Extract the (x, y) coordinate from the center of the cell holding the provided text.  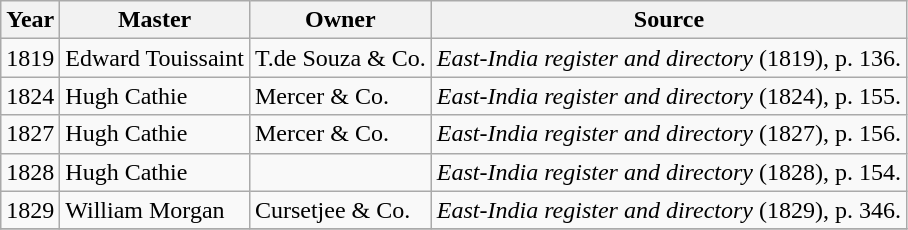
East-India register and directory (1828), p. 154. (668, 172)
1827 (30, 134)
William Morgan (155, 210)
1829 (30, 210)
1828 (30, 172)
Edward Touissaint (155, 58)
Master (155, 20)
East-India register and directory (1827), p. 156. (668, 134)
T.de Souza & Co. (340, 58)
East-India register and directory (1819), p. 136. (668, 58)
East-India register and directory (1824), p. 155. (668, 96)
1819 (30, 58)
Year (30, 20)
East-India register and directory (1829), p. 346. (668, 210)
Cursetjee & Co. (340, 210)
1824 (30, 96)
Source (668, 20)
Owner (340, 20)
